Capture the cell that displays the provided text and extract its [X, Y] central coordinate. 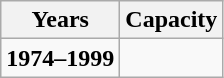
Years [60, 20]
Capacity [172, 20]
1974–1999 [60, 58]
